Return the [x, y] coordinate for the center point of the cell that contains the specified text.  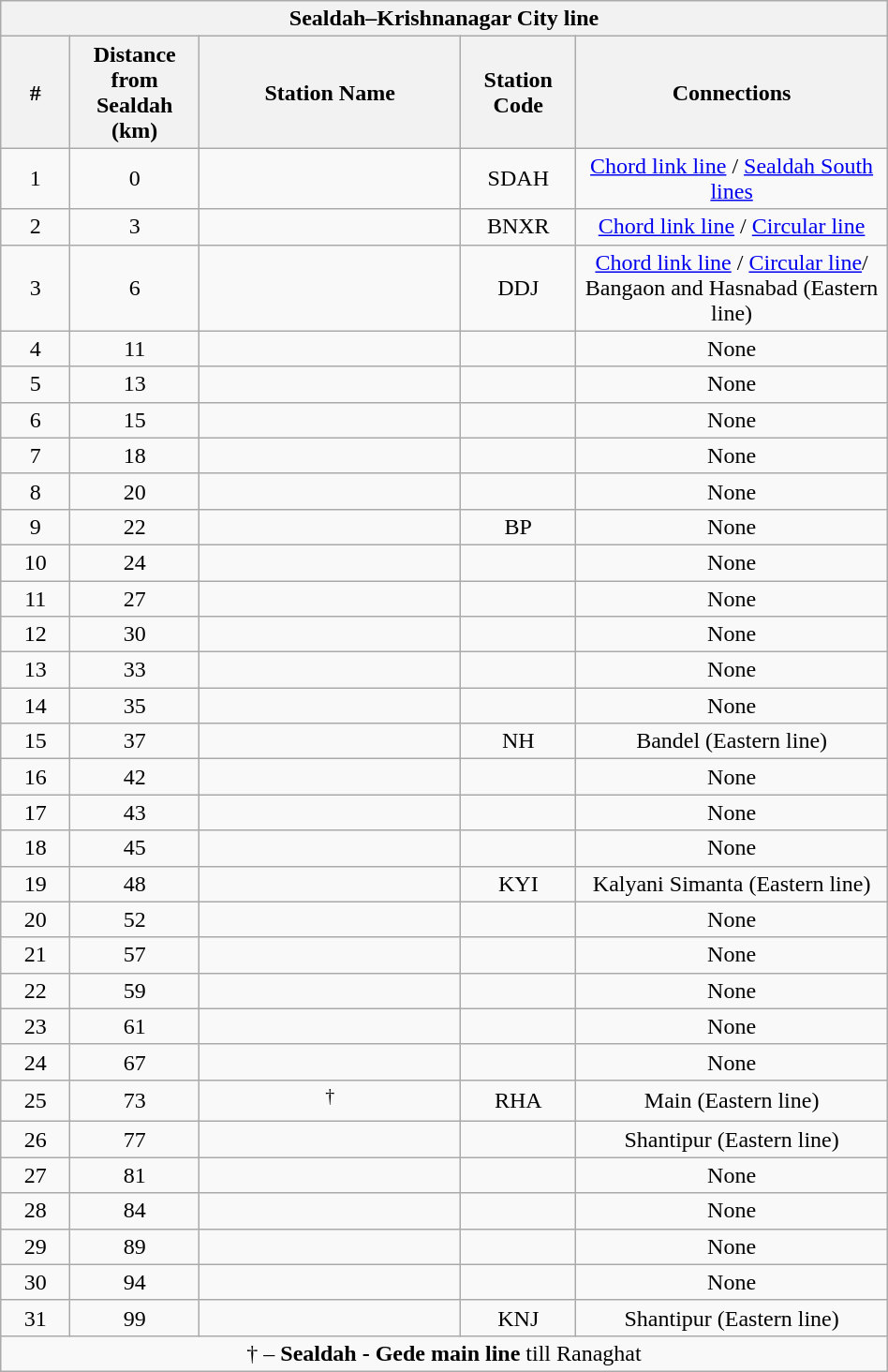
KYI [519, 884]
14 [36, 706]
1 [36, 178]
94 [135, 1282]
28 [36, 1211]
Station Name [330, 92]
21 [36, 955]
25 [36, 1100]
12 [36, 634]
8 [36, 491]
† – Sealdah - Gede main line till Ranaghat [444, 1353]
7 [36, 455]
Chord link line / Circular line [732, 227]
89 [135, 1246]
10 [36, 562]
52 [135, 919]
9 [36, 527]
Kalyani Simanta (Eastern line) [732, 884]
RHA [519, 1100]
59 [135, 991]
Chord link line / Circular line/ Bangaon and Hasnabad (Eastern line) [732, 288]
Chord link line / Sealdah South lines [732, 178]
BP [519, 527]
37 [135, 741]
Connections [732, 92]
BNXR [519, 227]
† [330, 1100]
26 [36, 1140]
48 [135, 884]
29 [36, 1246]
0 [135, 178]
57 [135, 955]
35 [135, 706]
99 [135, 1318]
19 [36, 884]
42 [135, 777]
16 [36, 777]
81 [135, 1175]
DDJ [519, 288]
SDAH [519, 178]
4 [36, 349]
Main (Eastern line) [732, 1100]
NH [519, 741]
Distance from Sealdah (km) [135, 92]
17 [36, 813]
33 [135, 670]
45 [135, 848]
Station Code [519, 92]
23 [36, 1026]
# [36, 92]
Bandel (Eastern line) [732, 741]
43 [135, 813]
Sealdah–Krishnanagar City line [444, 19]
67 [135, 1062]
84 [135, 1211]
77 [135, 1140]
2 [36, 227]
31 [36, 1318]
5 [36, 384]
KNJ [519, 1318]
73 [135, 1100]
61 [135, 1026]
